Find where the given text appears and provide that cell's center as [x, y] coordinate. 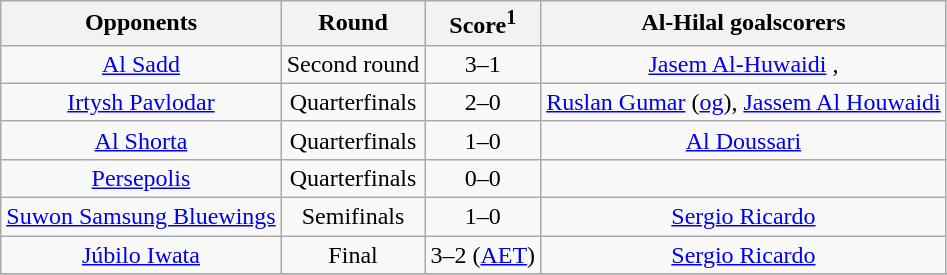
Suwon Samsung Bluewings [141, 217]
Al Sadd [141, 64]
Second round [353, 64]
3–2 (AET) [483, 255]
0–0 [483, 178]
Júbilo Iwata [141, 255]
3–1 [483, 64]
Opponents [141, 24]
Irtysh Pavlodar [141, 102]
Final [353, 255]
Score1 [483, 24]
2–0 [483, 102]
Jasem Al-Huwaidi , [744, 64]
Al Doussari [744, 140]
Semifinals [353, 217]
Persepolis [141, 178]
Al Shorta [141, 140]
Al-Hilal goalscorers [744, 24]
Round [353, 24]
Ruslan Gumar (og), Jassem Al Houwaidi [744, 102]
